Capture the cell that displays the provided text and extract its [X, Y] central coordinate. 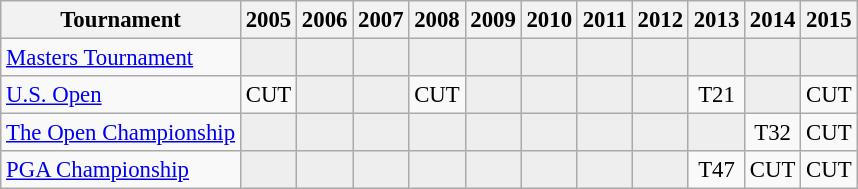
2008 [437, 20]
PGA Championship [121, 170]
2010 [549, 20]
2012 [660, 20]
2014 [773, 20]
2013 [716, 20]
2007 [381, 20]
T47 [716, 170]
Masters Tournament [121, 58]
2006 [325, 20]
2005 [268, 20]
2009 [493, 20]
The Open Championship [121, 133]
2011 [604, 20]
2015 [829, 20]
T32 [773, 133]
Tournament [121, 20]
U.S. Open [121, 95]
T21 [716, 95]
